Capture the cell that displays the provided text and extract its [x, y] central coordinate. 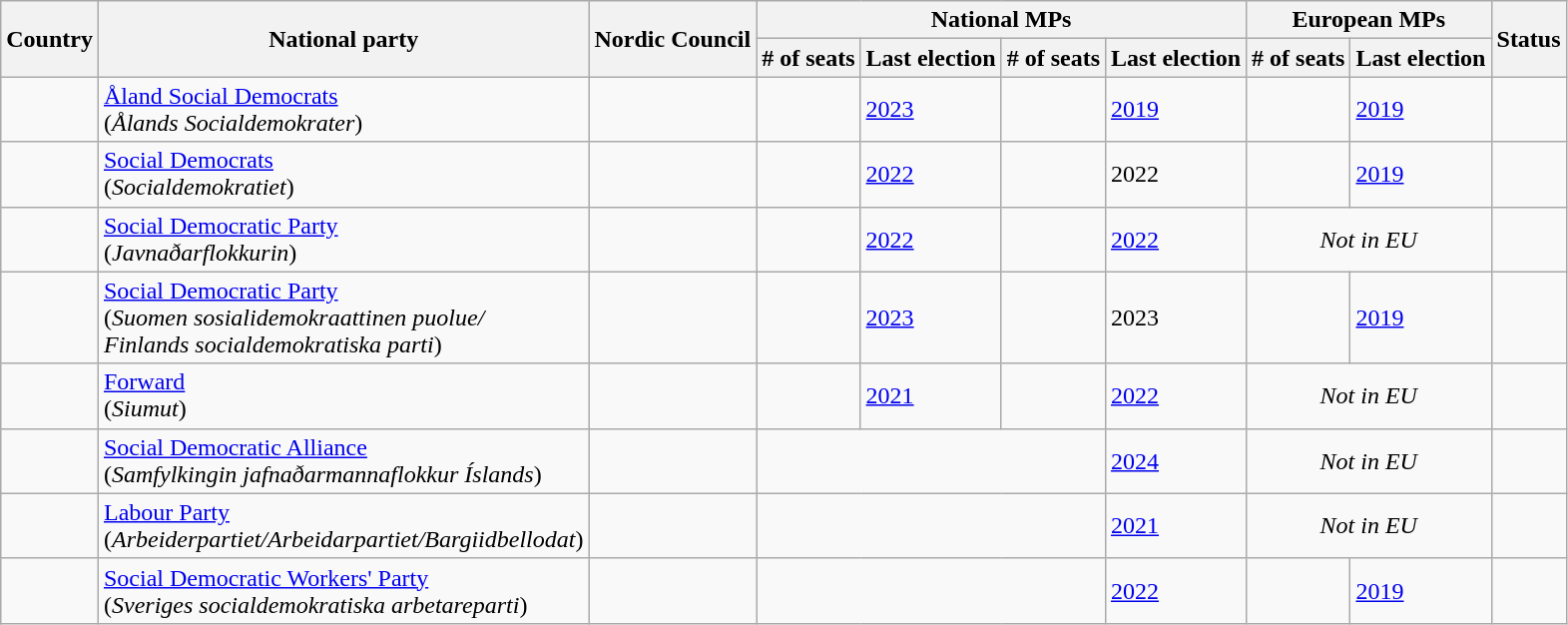
Social Democrats(Socialdemokratiet) [343, 174]
Labour Party(Arbeiderpartiet/Arbeidarpartiet/Bargiidbellodat) [343, 525]
2024 [1176, 461]
Social Democratic Party(Suomen sosialidemokraattinen puolue/Finlands socialdemokratiska parti) [343, 317]
Status [1529, 39]
Forward(Siumut) [343, 395]
Country [50, 39]
Social Democratic Alliance(Samfylkingin jafnaðarmannaflokkur Íslands) [343, 461]
European MPs [1369, 20]
Åland Social Democrats(Ålands Socialdemokrater) [343, 110]
Social Democratic Workers' Party(Sveriges socialdemokratiska arbetareparti) [343, 591]
National MPs [1002, 20]
Social Democratic Party(Javnaðarflokkurin) [343, 240]
Nordic Council [673, 39]
National party [343, 39]
